Determine the (X, Y) coordinate at the center of the cell enclosing the given text.  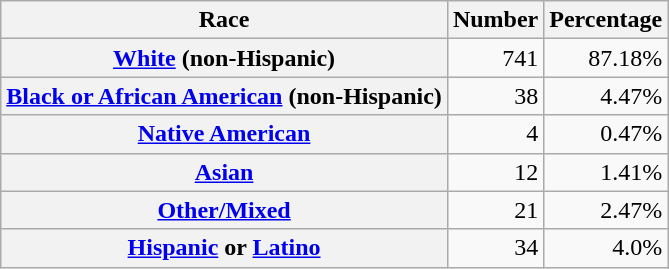
87.18% (606, 58)
Other/Mixed (224, 210)
Native American (224, 134)
White (non-Hispanic) (224, 58)
12 (495, 172)
Number (495, 20)
Asian (224, 172)
Race (224, 20)
1.41% (606, 172)
21 (495, 210)
Hispanic or Latino (224, 248)
4.0% (606, 248)
741 (495, 58)
2.47% (606, 210)
4.47% (606, 96)
34 (495, 248)
4 (495, 134)
Percentage (606, 20)
0.47% (606, 134)
38 (495, 96)
Black or African American (non-Hispanic) (224, 96)
